Capture the cell that displays the provided text and extract its (X, Y) central coordinate. 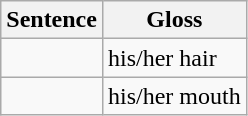
his/her mouth (174, 96)
Sentence (52, 20)
Gloss (174, 20)
his/her hair (174, 58)
